From the cell containing the given text, extract its center point as [X, Y] coordinate. 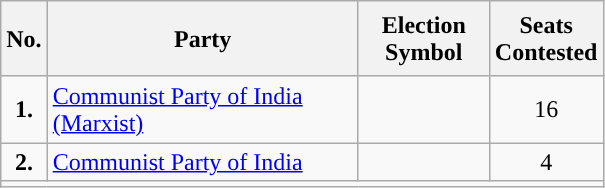
16 [546, 110]
Election Symbol [424, 38]
1. [24, 110]
Party [202, 38]
No. [24, 38]
2. [24, 162]
Communist Party of India (Marxist) [202, 110]
4 [546, 162]
Seats Contested [546, 38]
Communist Party of India [202, 162]
